Search for the cell housing the specified text and yield its (X, Y) center coordinate. 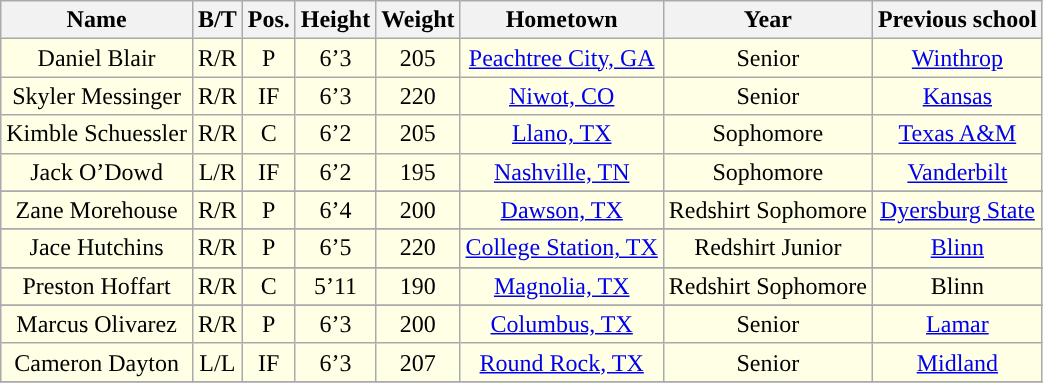
Peachtree City, GA (562, 58)
Daniel Blair (97, 58)
Preston Hoffart (97, 286)
Kimble Schuessler (97, 134)
Lamar (957, 324)
207 (418, 362)
190 (418, 286)
Hometown (562, 20)
Previous school (957, 20)
Llano, TX (562, 134)
Dawson, TX (562, 210)
Nashville, TN (562, 172)
College Station, TX (562, 248)
Zane Morehouse (97, 210)
195 (418, 172)
Marcus Olivarez (97, 324)
L/L (217, 362)
Redshirt Junior (768, 248)
Name (97, 20)
Dyersburg State (957, 210)
Height (335, 20)
Jace Hutchins (97, 248)
Weight (418, 20)
Cameron Dayton (97, 362)
Midland (957, 362)
6’4 (335, 210)
Niwot, CO (562, 96)
Vanderbilt (957, 172)
L/R (217, 172)
5’11 (335, 286)
Magnolia, TX (562, 286)
Pos. (268, 20)
Skyler Messinger (97, 96)
Jack O’Dowd (97, 172)
Round Rock, TX (562, 362)
Columbus, TX (562, 324)
6’5 (335, 248)
Winthrop (957, 58)
Kansas (957, 96)
Year (768, 20)
Texas A&M (957, 134)
B/T (217, 20)
